Locate the cell with the specified text and output its [X, Y] center coordinate. 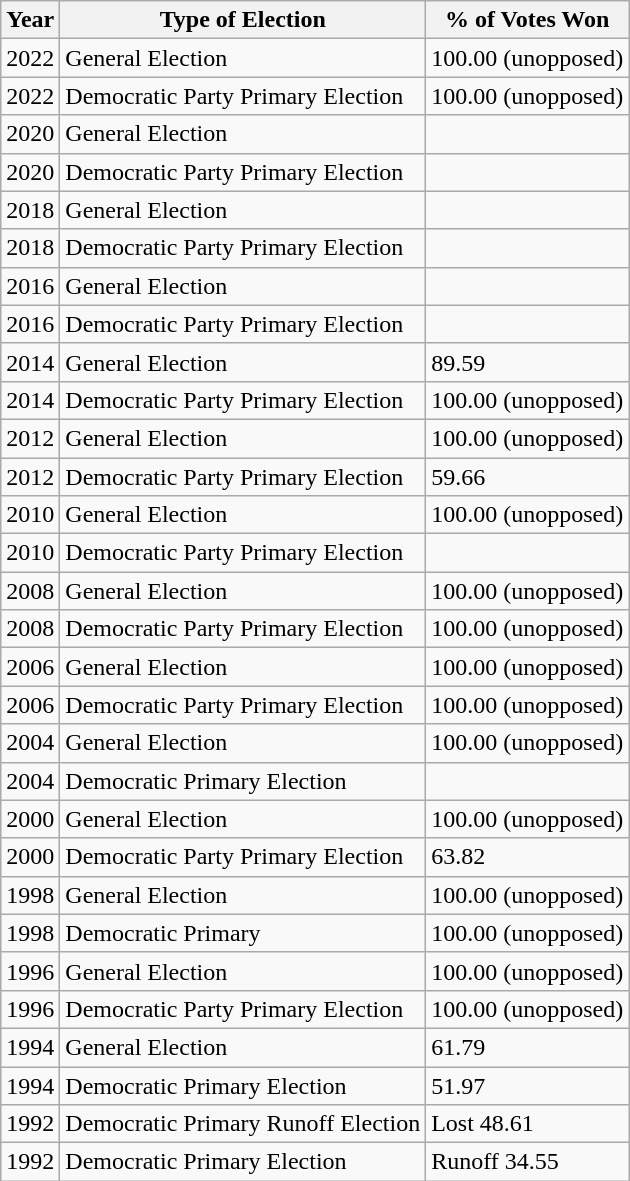
59.66 [528, 477]
Type of Election [243, 20]
Democratic Primary [243, 933]
61.79 [528, 1047]
Runoff 34.55 [528, 1162]
Year [30, 20]
Lost 48.61 [528, 1124]
Democratic Primary Runoff Election [243, 1124]
51.97 [528, 1085]
63.82 [528, 857]
% of Votes Won [528, 20]
89.59 [528, 362]
